Capture the cell that displays the provided text and extract its (x, y) central coordinate. 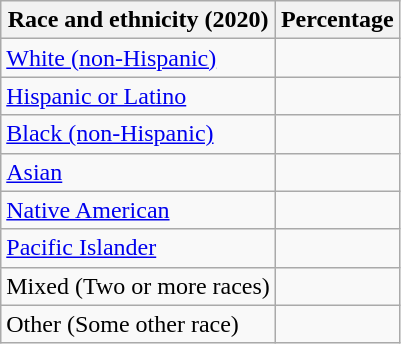
Percentage (337, 20)
Hispanic or Latino (138, 96)
Pacific Islander (138, 248)
Asian (138, 172)
Mixed (Two or more races) (138, 286)
Black (non-Hispanic) (138, 134)
Native American (138, 210)
White (non-Hispanic) (138, 58)
Other (Some other race) (138, 324)
Race and ethnicity (2020) (138, 20)
